Provide the [X, Y] coordinate of the cell's center where the given text is located.  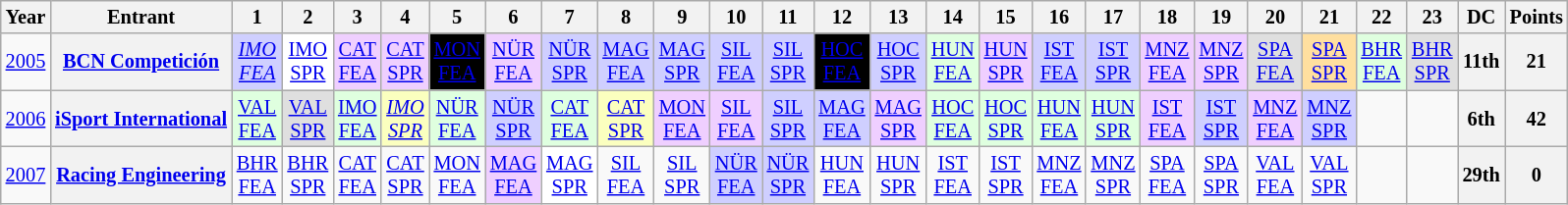
18 [1167, 17]
42 [1537, 119]
22 [1381, 17]
11 [788, 17]
19 [1220, 17]
Entrant [141, 17]
10 [737, 17]
8 [625, 17]
2007 [26, 175]
6th [1482, 119]
12 [841, 17]
DC [1482, 17]
4 [405, 17]
0 [1537, 175]
13 [898, 17]
3 [358, 17]
Points [1537, 17]
20 [1275, 17]
17 [1112, 17]
Year [26, 17]
5 [458, 17]
6 [513, 17]
29th [1482, 175]
Racing Engineering [141, 175]
1 [257, 17]
iSport International [141, 119]
14 [953, 17]
2006 [26, 119]
BCN Competición [141, 62]
9 [682, 17]
15 [1006, 17]
11th [1482, 62]
23 [1432, 17]
2005 [26, 62]
16 [1059, 17]
2 [308, 17]
7 [570, 17]
